For the text-containing cell, return its midpoint in [x, y] coordinate format. 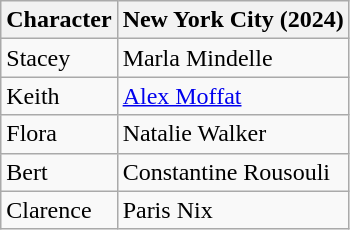
Character [59, 20]
Flora [59, 134]
Alex Moffat [233, 96]
Keith [59, 96]
Marla Mindelle [233, 58]
New York City (2024) [233, 20]
Clarence [59, 210]
Constantine Rousouli [233, 172]
Bert [59, 172]
Stacey [59, 58]
Natalie Walker [233, 134]
Paris Nix [233, 210]
